For the text-containing cell, return its midpoint in (x, y) coordinate format. 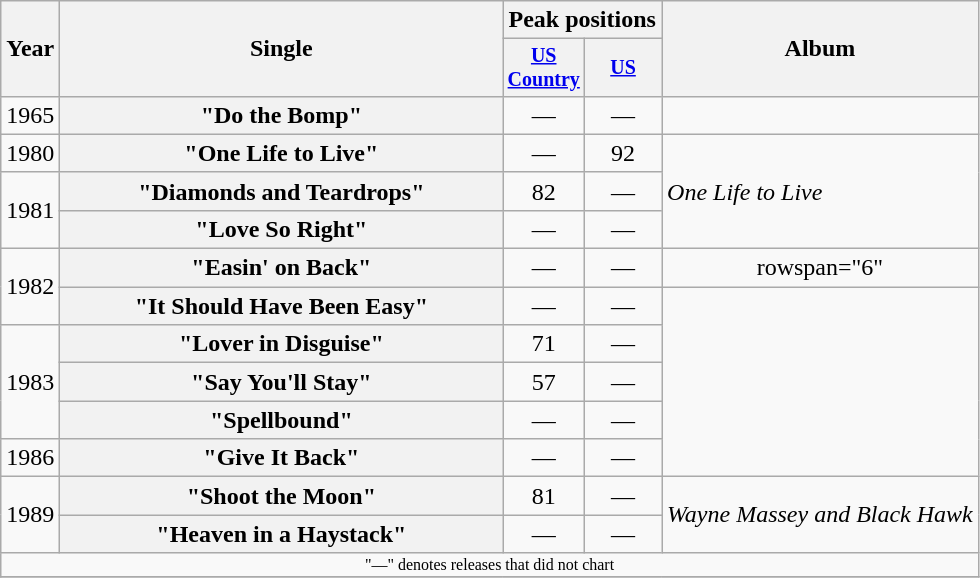
1986 (30, 458)
1983 (30, 382)
1989 (30, 515)
"Do the Bomp" (282, 115)
"—" denotes releases that did not chart (490, 565)
1980 (30, 153)
82 (544, 191)
1981 (30, 210)
"Shoot the Moon" (282, 496)
Wayne Massey and Black Hawk (820, 515)
"Love So Right" (282, 229)
US (624, 68)
71 (544, 344)
"Lover in Disguise" (282, 344)
"Say You'll Stay" (282, 382)
Single (282, 49)
1982 (30, 287)
57 (544, 382)
"Diamonds and Teardrops" (282, 191)
rowspan="6" (820, 268)
"Easin' on Back" (282, 268)
"Give It Back" (282, 458)
"One Life to Live" (282, 153)
Album (820, 49)
92 (624, 153)
One Life to Live (820, 191)
"Heaven in a Haystack" (282, 534)
US Country (544, 68)
Year (30, 49)
"It Should Have Been Easy" (282, 306)
81 (544, 496)
Peak positions (582, 20)
1965 (30, 115)
"Spellbound" (282, 420)
